Provide the [x, y] coordinate of the cell's center where the given text is located.  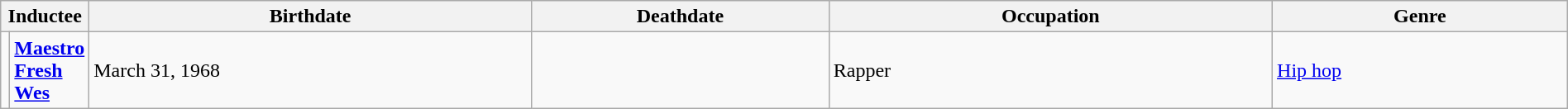
Birthdate [311, 17]
Genre [1421, 17]
Inductee [45, 17]
Rapper [1050, 70]
Deathdate [681, 17]
Hip hop [1421, 70]
March 31, 1968 [311, 70]
Occupation [1050, 17]
Maestro Fresh Wes [50, 70]
